For the text-containing cell, return its midpoint in [x, y] coordinate format. 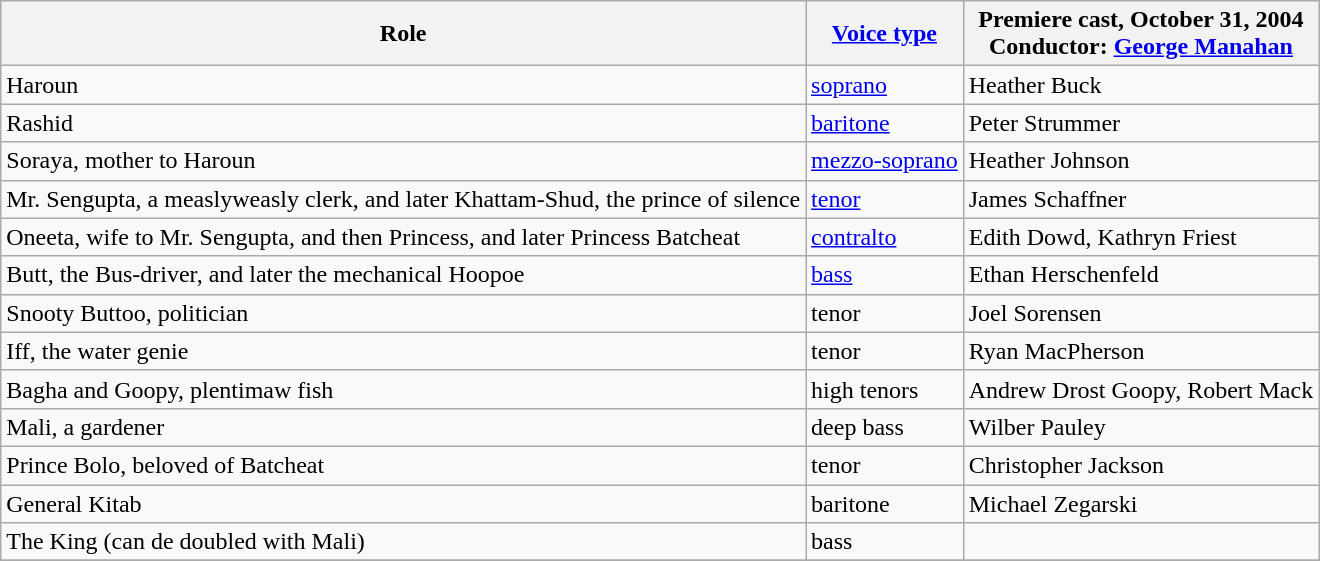
Voice type [885, 34]
Heather Johnson [1140, 161]
Peter Strummer [1140, 123]
contralto [885, 237]
Mr. Sengupta, a measlyweasly clerk, and later Khattam-Shud, the prince of silence [404, 199]
The King (can de doubled with Mali) [404, 542]
Snooty Buttoo, politician [404, 313]
Haroun [404, 85]
mezzo-soprano [885, 161]
Michael Zegarski [1140, 503]
Andrew Drost Goopy, Robert Mack [1140, 389]
Bagha and Goopy, plentimaw fish [404, 389]
General Kitab [404, 503]
Butt, the Bus-driver, and later the mechanical Hoopoe [404, 275]
Oneeta, wife to Mr. Sengupta, and then Princess, and later Princess Batcheat [404, 237]
high tenors [885, 389]
Soraya, mother to Haroun [404, 161]
Edith Dowd, Kathryn Friest [1140, 237]
Heather Buck [1140, 85]
Wilber Pauley [1140, 427]
Rashid [404, 123]
Ryan MacPherson [1140, 351]
James Schaffner [1140, 199]
Premiere cast, October 31, 2004Conductor: George Manahan [1140, 34]
Prince Bolo, beloved of Batcheat [404, 465]
deep bass [885, 427]
soprano [885, 85]
Role [404, 34]
Mali, a gardener [404, 427]
Christopher Jackson [1140, 465]
Iff, the water genie [404, 351]
Ethan Herschenfeld [1140, 275]
Joel Sorensen [1140, 313]
